Pinpoint the cell where the given text exists, returning its (X, Y) midpoint coordinate. 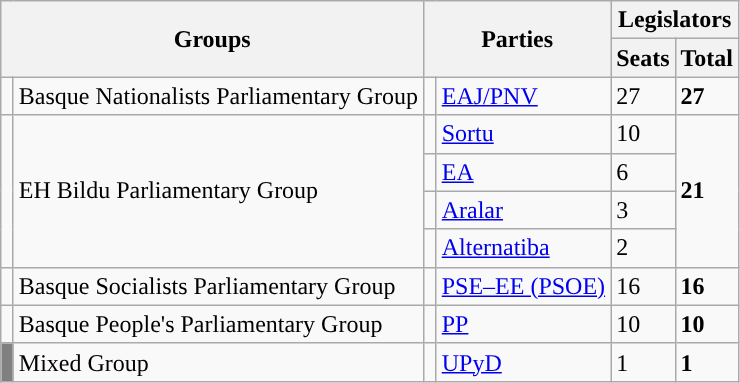
PP (523, 324)
6 (643, 172)
EAJ/PNV (523, 96)
Basque People's Parliamentary Group (218, 324)
Basque Socialists Parliamentary Group (218, 286)
21 (707, 191)
3 (643, 210)
Parties (518, 39)
EA (523, 172)
EH Bildu Parliamentary Group (218, 191)
Alternatiba (523, 248)
PSE–EE (PSOE) (523, 286)
Sortu (523, 134)
Total (707, 58)
Seats (643, 58)
Mixed Group (218, 362)
Groups (212, 39)
2 (643, 248)
Legislators (675, 20)
UPyD (523, 362)
Aralar (523, 210)
Basque Nationalists Parliamentary Group (218, 96)
